Return the [x, y] coordinate for the center point of the cell that contains the specified text.  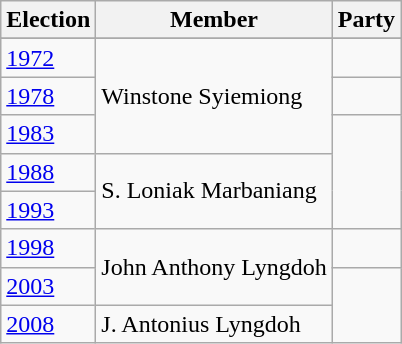
Winstone Syiemiong [214, 96]
J. Antonius Lyngdoh [214, 324]
Member [214, 20]
2003 [48, 286]
Election [48, 20]
Party [366, 20]
1978 [48, 96]
1998 [48, 248]
1983 [48, 134]
1993 [48, 210]
2008 [48, 324]
1972 [48, 58]
John Anthony Lyngdoh [214, 267]
1988 [48, 172]
S. Loniak Marbaniang [214, 191]
